Locate the cell with the specified text and output its [x, y] center coordinate. 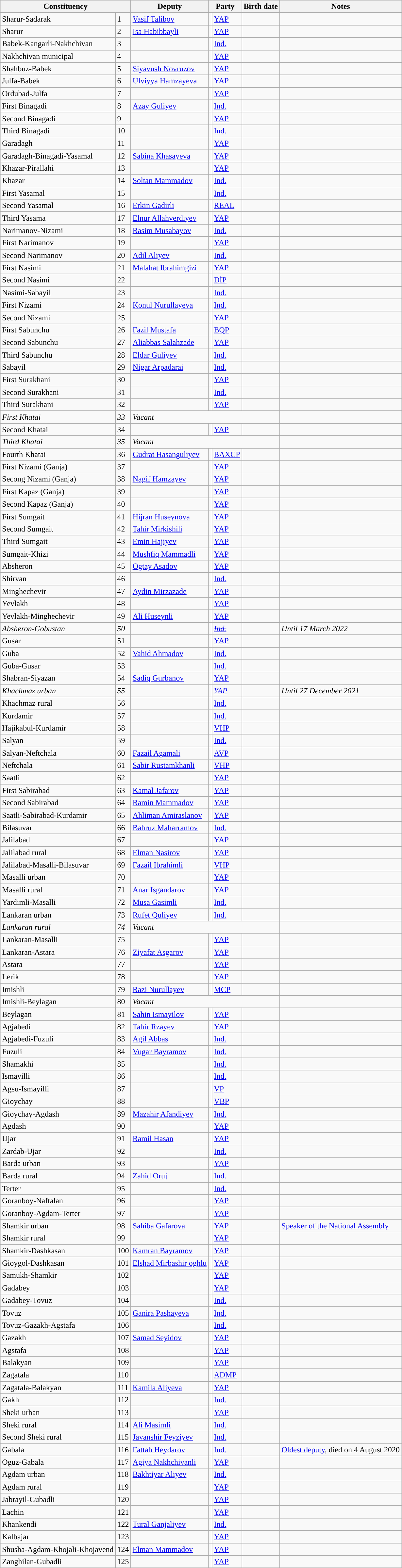
Bakhtiyar Aliyev [170, 1475]
72 [123, 902]
Gioygol-Dashkasan [58, 1263]
Saatli [58, 778]
Razi Nurullayev [170, 989]
22 [123, 280]
Barda rural [58, 1176]
Second Sumgait [58, 529]
Ismayilli [58, 1076]
4 [123, 56]
34 [123, 430]
Shirvan [58, 579]
Siyavush Novruzov [170, 69]
Lankaran rural [58, 927]
61 [123, 766]
Garadagh-Binagadi-Yasamal [58, 156]
Nasimi-Sabayil [58, 293]
Sabayil [58, 367]
Emin Hajiyev [170, 541]
Third Yasama [58, 218]
67 [123, 840]
40 [123, 504]
Shamkir rural [58, 1238]
Babek-Kangarli-Nakhchivan [58, 44]
125 [123, 1562]
Barda urban [58, 1164]
108 [123, 1350]
Lankaran-Astara [58, 952]
Agstafa [58, 1350]
Kamila Aliyeva [170, 1388]
112 [123, 1400]
2 [123, 31]
9 [123, 118]
Sharur [58, 31]
Khazar [58, 181]
101 [123, 1263]
Sharur-Sadarak [58, 19]
MCP [227, 989]
Ujar [58, 1138]
123 [123, 1537]
Third Sabunchu [58, 355]
Fazail Agamali [170, 753]
117 [123, 1462]
91 [123, 1138]
32 [123, 405]
VBP [227, 1101]
8 [123, 106]
Second Khatai [58, 430]
86 [123, 1076]
55 [123, 691]
Agjabedi-Fuzuli [58, 1039]
First Surakhani [58, 380]
Ramil Hasan [170, 1138]
Sheki urban [58, 1412]
Imishli-Beylagan [58, 1002]
122 [123, 1524]
10 [123, 131]
42 [123, 529]
Second Binagadi [58, 118]
115 [123, 1437]
48 [123, 604]
Third Binagadi [58, 131]
Khachmaz urban [58, 691]
Gazakh [58, 1338]
66 [123, 828]
First Sabirabad [58, 790]
Second Nasimi [58, 280]
Julfa-Babek [58, 81]
36 [123, 454]
43 [123, 541]
Astara [58, 965]
First Sumgait [58, 516]
23 [123, 293]
Ali Masimli [170, 1425]
33 [123, 417]
29 [123, 367]
49 [123, 616]
95 [123, 1189]
52 [123, 653]
Zanghilan-Gubadli [58, 1562]
75 [123, 939]
Lankaran urban [58, 915]
25 [123, 317]
13 [123, 168]
19 [123, 243]
Constituency [65, 7]
Malahat Ibrahimgizi [170, 268]
63 [123, 790]
11 [123, 143]
Shahbuz-Babek [58, 69]
81 [123, 1014]
Tahir Rzayev [170, 1027]
96 [123, 1201]
Ulviyya Hamzayeva [170, 81]
38 [123, 479]
84 [123, 1052]
14 [123, 181]
BQP [227, 330]
116 [123, 1450]
VP [227, 1089]
104 [123, 1300]
Shamkir urban [58, 1226]
Bahruz Maharramov [170, 828]
26 [123, 330]
Gudrat Hasanguliyev [170, 454]
Lerik [58, 977]
Saatli-Sabirabad-Kurdamir [58, 815]
First Nizami [58, 305]
Kurdamir [58, 716]
Javanshir Feyziyev [170, 1437]
Masalli urban [58, 877]
Agdam rural [58, 1487]
76 [123, 952]
Third Khatai [58, 442]
First Kapaz (Ganja) [58, 492]
Agil Abbas [170, 1039]
Samad Seyidov [170, 1338]
46 [123, 579]
47 [123, 591]
Guba [58, 653]
Third Surakhani [58, 405]
Absheron [58, 566]
Isa Habibbayli [170, 31]
Oldest deputy, died on 4 August 2020 [341, 1450]
Notes [341, 7]
Anar Isgandarov [170, 890]
16 [123, 206]
106 [123, 1325]
Kamal Jafarov [170, 790]
41 [123, 516]
93 [123, 1164]
ADMP [227, 1375]
Hajikabul-Kurdamir [58, 728]
Beylagan [58, 1014]
60 [123, 753]
79 [123, 989]
Ahliman Amiraslanov [170, 815]
Ogtay Asadov [170, 566]
18 [123, 230]
Khankendi [58, 1524]
103 [123, 1288]
Gadabey-Tovuz [58, 1300]
87 [123, 1089]
Terter [58, 1189]
1 [123, 19]
3 [123, 44]
5 [123, 69]
99 [123, 1238]
Until 27 December 2021 [341, 691]
59 [123, 740]
Second Kapaz (Ganja) [58, 504]
Deputy [170, 7]
Minghechevir [58, 591]
Khazar-Pirallahi [58, 168]
78 [123, 977]
57 [123, 716]
Agiya Nakhchivanli [170, 1462]
51 [123, 641]
Elnur Allahverdiyev [170, 218]
First Narimanov [58, 243]
94 [123, 1176]
Rufet Quliyev [170, 915]
Shamkir-Dashkasan [58, 1251]
92 [123, 1151]
AVP [227, 753]
Goranboy-Agdam-Terter [58, 1213]
Soltan Mammadov [170, 181]
98 [123, 1226]
Fazail Ibrahimli [170, 865]
Vugar Bayramov [170, 1052]
Sahin Ismayilov [170, 1014]
Fuzuli [58, 1052]
7 [123, 93]
Shamakhi [58, 1064]
Fattah Heydarov [170, 1450]
Bilasuvar [58, 828]
BAXCP [227, 454]
Jabrayil-Gubadli [58, 1499]
20 [123, 255]
Yevlakh-Minghechevir [58, 616]
45 [123, 566]
73 [123, 915]
Agjabedi [58, 1027]
Zahid Oruj [170, 1176]
68 [123, 852]
Tovuz [58, 1313]
31 [123, 392]
Agdam urban [58, 1475]
109 [123, 1363]
First Khatai [58, 417]
Fazil Mustafa [170, 330]
44 [123, 554]
39 [123, 492]
Speaker of the National Assembly [341, 1226]
Second Sabunchu [58, 342]
Agdash [58, 1126]
Tural Ganjaliyev [170, 1524]
Azay Guliyev [170, 106]
Secong Nizami (Ganja) [58, 479]
Until 17 March 2022 [341, 629]
Yevlakh [58, 604]
24 [123, 305]
35 [123, 442]
82 [123, 1027]
120 [123, 1499]
Second Sabirabad [58, 803]
17 [123, 218]
Sumgait-Khizi [58, 554]
Balakyan [58, 1363]
Sahiba Gafarova [170, 1226]
54 [123, 678]
Narimanov-Nizami [58, 230]
69 [123, 865]
50 [123, 629]
Jalilabad rural [58, 852]
Jalilabad [58, 840]
Second Narimanov [58, 255]
Vahid Ahmadov [170, 653]
110 [123, 1375]
71 [123, 890]
Zardab-Ujar [58, 1151]
Agsu-Ismayilli [58, 1089]
Sabina Khasayeva [170, 156]
Goranboy-Naftalan [58, 1201]
90 [123, 1126]
15 [123, 193]
27 [123, 342]
Second Yasamal [58, 206]
21 [123, 268]
Ziyafat Asgarov [170, 952]
Ganira Pashayeva [170, 1313]
Jalilabad-Masalli-Bilasuvar [58, 865]
REAL [227, 206]
107 [123, 1338]
Mazahir Afandiyev [170, 1114]
Garadagh [58, 143]
Elman Mammadov [170, 1549]
DİP [227, 280]
Konul Nurullayeva [170, 305]
88 [123, 1101]
Elman Nasirov [170, 852]
118 [123, 1475]
Gadabey [58, 1288]
105 [123, 1313]
Eldar Guliyev [170, 355]
Ali Huseynli [170, 616]
Elshad Mirbashir oghlu [170, 1263]
62 [123, 778]
Gusar [58, 641]
74 [123, 927]
58 [123, 728]
Yardimli-Masalli [58, 902]
28 [123, 355]
83 [123, 1039]
Zagatala [58, 1375]
80 [123, 1002]
124 [123, 1549]
First Nasimi [58, 268]
Lachin [58, 1512]
56 [123, 703]
Khachmaz rural [58, 703]
Sadiq Gurbanov [170, 678]
Mushfiq Mammadli [170, 554]
Aliabbas Salahzade [170, 342]
Salyan [58, 740]
Zagatala-Balakyan [58, 1388]
65 [123, 815]
121 [123, 1512]
12 [123, 156]
Kamran Bayramov [170, 1251]
Oguz-Gabala [58, 1462]
Fourth Khatai [58, 454]
Hijran Huseynova [170, 516]
119 [123, 1487]
70 [123, 877]
Second Nizami [58, 317]
Masalli rural [58, 890]
Adil Aliyev [170, 255]
Nigar Arpadarai [170, 367]
Gakh [58, 1400]
97 [123, 1213]
Second Surakhani [58, 392]
Absheron-Gobustan [58, 629]
Erkin Gadirli [170, 206]
Sabir Rustamkhanli [170, 766]
Rasim Musabayov [170, 230]
Kalbajar [58, 1537]
Nakhchivan municipal [58, 56]
113 [123, 1412]
Ordubad-Julfa [58, 93]
77 [123, 965]
Musa Gasimli [170, 902]
64 [123, 803]
First Yasamal [58, 193]
30 [123, 380]
Third Sumgait [58, 541]
Gioychay-Agdash [58, 1114]
Tahir Mirkishili [170, 529]
Tovuz-Gazakh-Agstafa [58, 1325]
6 [123, 81]
Shusha-Agdam-Khojali-Khojavend [58, 1549]
Guba-Gusar [58, 666]
Shabran-Siyazan [58, 678]
Gioychay [58, 1101]
114 [123, 1425]
Gabala [58, 1450]
111 [123, 1388]
Salyan-Neftchala [58, 753]
Aydin Mirzazade [170, 591]
85 [123, 1064]
53 [123, 666]
First Nizami (Ganja) [58, 467]
102 [123, 1275]
Imishli [58, 989]
First Binagadi [58, 106]
37 [123, 467]
Nagif Hamzayev [170, 479]
89 [123, 1114]
First Sabunchu [58, 330]
100 [123, 1251]
Samukh-Shamkir [58, 1275]
Birth date [261, 7]
Vasif Talibov [170, 19]
Lankaran-Masalli [58, 939]
Ramin Mammadov [170, 803]
Second Sheki rural [58, 1437]
Neftchala [58, 766]
Sheki rural [58, 1425]
Party [225, 7]
